Extract the (X, Y) coordinate from the center of the cell holding the provided text.  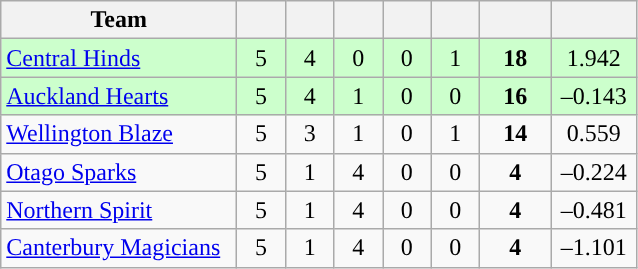
Central Hinds (119, 58)
–0.143 (594, 96)
Otago Sparks (119, 172)
Team (119, 20)
1.942 (594, 58)
16 (516, 96)
–0.224 (594, 172)
–0.481 (594, 210)
18 (516, 58)
–1.101 (594, 248)
Wellington Blaze (119, 134)
3 (310, 134)
Canterbury Magicians (119, 248)
14 (516, 134)
Auckland Hearts (119, 96)
0.559 (594, 134)
Northern Spirit (119, 210)
